Detect which cell encompasses the target text, then output its [x, y] center coordinate. 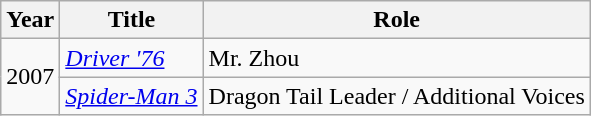
Title [132, 20]
Driver '76 [132, 58]
Dragon Tail Leader / Additional Voices [396, 96]
Role [396, 20]
2007 [30, 77]
Mr. Zhou [396, 58]
Year [30, 20]
Spider-Man 3 [132, 96]
